Pinpoint the cell where the given text exists, returning its [x, y] midpoint coordinate. 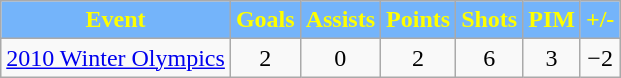
Goals [265, 20]
PIM [552, 20]
Points [418, 20]
+/- [600, 20]
Assists [340, 20]
3 [552, 58]
2010 Winter Olympics [116, 58]
Event [116, 20]
6 [490, 58]
−2 [600, 58]
Shots [490, 20]
0 [340, 58]
